Locate the cell with the specified text and output its [x, y] center coordinate. 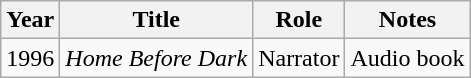
Role [299, 20]
Audio book [408, 58]
Year [30, 20]
Home Before Dark [156, 58]
Narrator [299, 58]
1996 [30, 58]
Notes [408, 20]
Title [156, 20]
